Capture the cell that displays the provided text and extract its [X, Y] central coordinate. 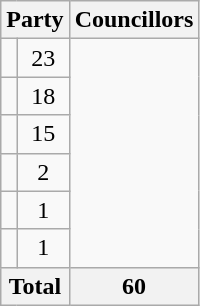
Party [35, 20]
Councillors [134, 20]
2 [43, 172]
18 [43, 96]
15 [43, 134]
60 [134, 286]
23 [43, 58]
Total [35, 286]
